From the cell containing the given text, extract its center point as [X, Y] coordinate. 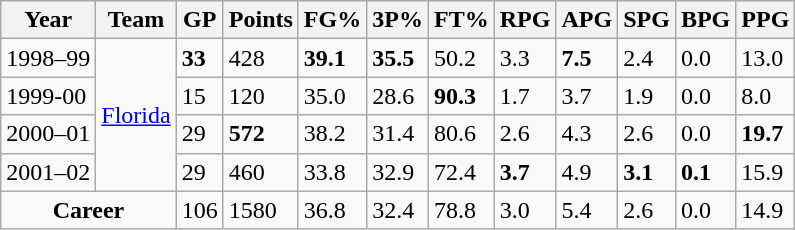
106 [200, 210]
Points [260, 20]
39.1 [332, 58]
BPG [705, 20]
72.4 [461, 172]
1998–99 [48, 58]
4.9 [587, 172]
0.1 [705, 172]
15 [200, 96]
2000–01 [48, 134]
460 [260, 172]
428 [260, 58]
FT% [461, 20]
1580 [260, 210]
32.4 [398, 210]
Florida [136, 115]
1999-00 [48, 96]
1.7 [525, 96]
1.9 [647, 96]
19.7 [766, 134]
31.4 [398, 134]
3.3 [525, 58]
5.4 [587, 210]
35.5 [398, 58]
FG% [332, 20]
50.2 [461, 58]
33.8 [332, 172]
120 [260, 96]
36.8 [332, 210]
13.0 [766, 58]
78.8 [461, 210]
Career [88, 210]
GP [200, 20]
8.0 [766, 96]
APG [587, 20]
PPG [766, 20]
7.5 [587, 58]
35.0 [332, 96]
90.3 [461, 96]
2.4 [647, 58]
2001–02 [48, 172]
15.9 [766, 172]
Team [136, 20]
33 [200, 58]
SPG [647, 20]
14.9 [766, 210]
3P% [398, 20]
3.0 [525, 210]
4.3 [587, 134]
80.6 [461, 134]
32.9 [398, 172]
38.2 [332, 134]
Year [48, 20]
RPG [525, 20]
572 [260, 134]
28.6 [398, 96]
3.1 [647, 172]
